Provide the (X, Y) coordinate of the cell's center where the given text is located.  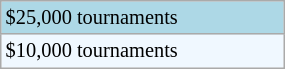
$25,000 tournaments (142, 17)
$10,000 tournaments (142, 51)
